Pinpoint the cell where the given text exists, returning its (X, Y) midpoint coordinate. 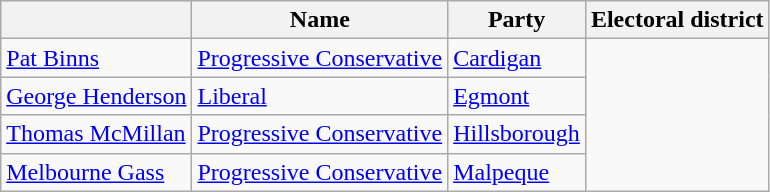
George Henderson (96, 96)
Malpeque (517, 172)
Hillsborough (517, 134)
Egmont (517, 96)
Party (517, 20)
Electoral district (677, 20)
Pat Binns (96, 58)
Melbourne Gass (96, 172)
Thomas McMillan (96, 134)
Cardigan (517, 58)
Liberal (320, 96)
Name (320, 20)
